Return (X, Y) of the center of cell containing provided text 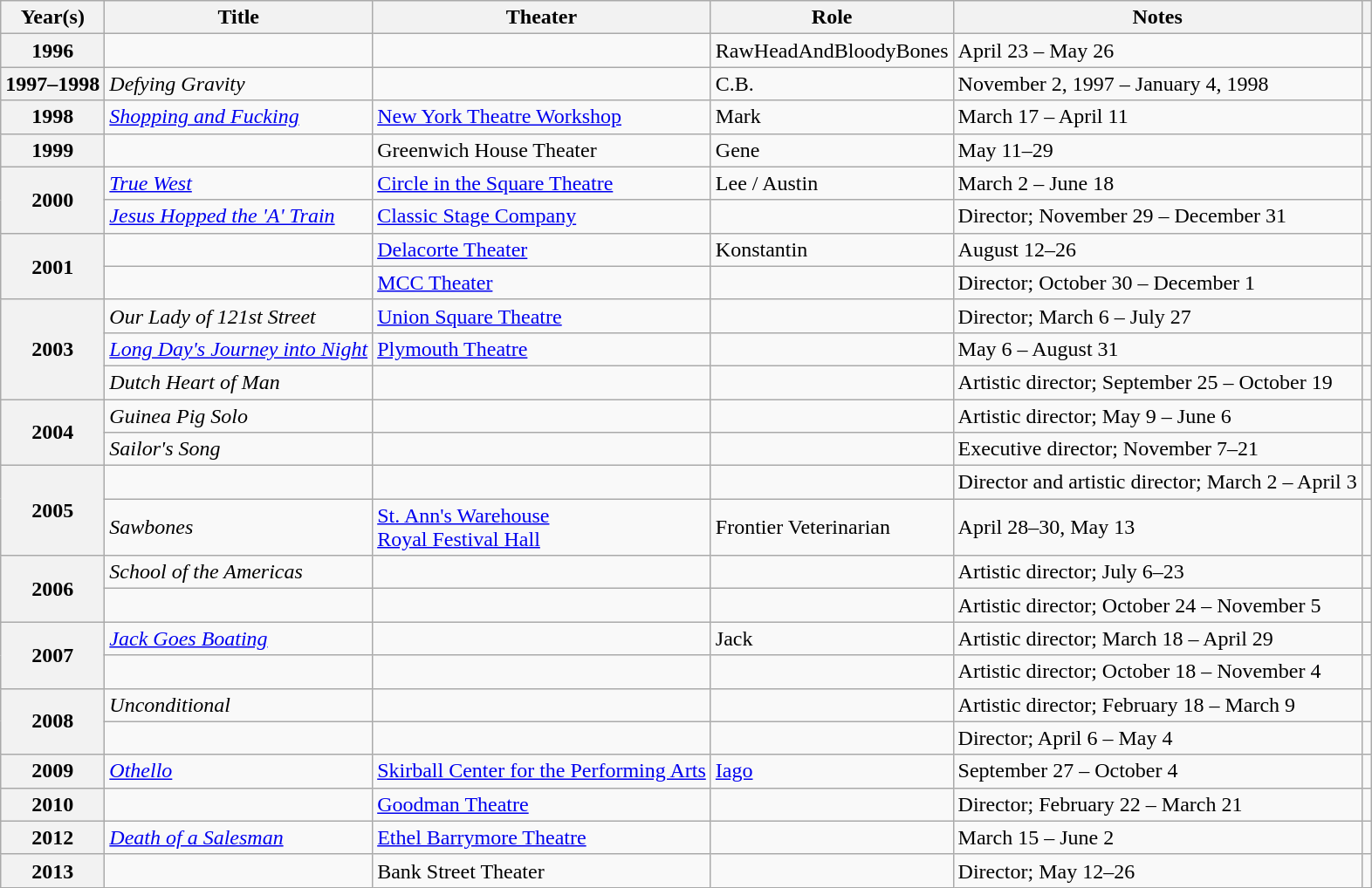
Union Square Theatre (542, 316)
Director; April 6 – May 4 (1157, 738)
Year(s) (52, 17)
2005 (52, 511)
2003 (52, 349)
2001 (52, 266)
Director; February 22 – March 21 (1157, 804)
May 6 – August 31 (1157, 349)
New York Theatre Workshop (542, 117)
Classic Stage Company (542, 216)
2006 (52, 589)
Dutch Heart of Man (239, 382)
Greenwich House Theater (542, 150)
November 2, 1997 – January 4, 1998 (1157, 84)
C.B. (832, 84)
Artistic director; March 18 – April 29 (1157, 639)
Frontier Veterinarian (832, 527)
Artistic director; May 9 – June 6 (1157, 416)
March 2 – June 18 (1157, 183)
Title (239, 17)
Skirball Center for the Performing Arts (542, 771)
Executive director; November 7–21 (1157, 449)
1999 (52, 150)
Director; March 6 – July 27 (1157, 316)
Artistic director; July 6–23 (1157, 572)
Death of a Salesman (239, 837)
2009 (52, 771)
2004 (52, 433)
April 23 – May 26 (1157, 51)
2007 (52, 655)
Sailor's Song (239, 449)
2010 (52, 804)
2000 (52, 200)
Notes (1157, 17)
Role (832, 17)
2013 (52, 871)
August 12–26 (1157, 249)
Theater (542, 17)
Jack Goes Boating (239, 639)
Artistic director; September 25 – October 19 (1157, 382)
Defying Gravity (239, 84)
Artistic director; February 18 – March 9 (1157, 705)
Iago (832, 771)
Director and artistic director; March 2 – April 3 (1157, 482)
April 28–30, May 13 (1157, 527)
Mark (832, 117)
Goodman Theatre (542, 804)
September 27 – October 4 (1157, 771)
Director; October 30 – December 1 (1157, 283)
Director; November 29 – December 31 (1157, 216)
Lee / Austin (832, 183)
Konstantin (832, 249)
March 15 – June 2 (1157, 837)
1996 (52, 51)
Jack (832, 639)
Circle in the Square Theatre (542, 183)
1997–1998 (52, 84)
1998 (52, 117)
Gene (832, 150)
Delacorte Theater (542, 249)
Jesus Hopped the 'A' Train (239, 216)
Plymouth Theatre (542, 349)
Long Day's Journey into Night (239, 349)
Artistic director; October 18 – November 4 (1157, 672)
MCC Theater (542, 283)
Unconditional (239, 705)
2008 (52, 721)
School of the Americas (239, 572)
RawHeadAndBloodyBones (832, 51)
Our Lady of 121st Street (239, 316)
Othello (239, 771)
Director; May 12–26 (1157, 871)
2012 (52, 837)
St. Ann's WarehouseRoyal Festival Hall (542, 527)
March 17 – April 11 (1157, 117)
Ethel Barrymore Theatre (542, 837)
Guinea Pig Solo (239, 416)
Sawbones (239, 527)
May 11–29 (1157, 150)
Artistic director; October 24 – November 5 (1157, 605)
True West (239, 183)
Bank Street Theater (542, 871)
Shopping and Fucking (239, 117)
